Return the (X, Y) coordinate for the center point of the cell that contains the specified text.  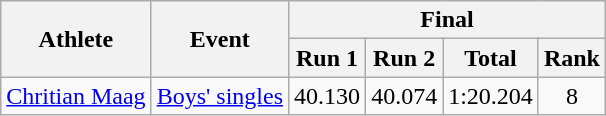
40.130 (328, 96)
Rank (572, 58)
Total (491, 58)
Run 1 (328, 58)
Boys' singles (220, 96)
1:20.204 (491, 96)
Event (220, 39)
40.074 (404, 96)
Run 2 (404, 58)
8 (572, 96)
Final (448, 20)
Chritian Maag (76, 96)
Athlete (76, 39)
